From the cell containing the given text, extract its center point as (x, y) coordinate. 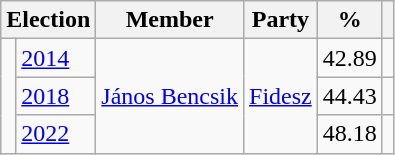
44.43 (350, 96)
Member (170, 20)
2018 (56, 96)
Party (281, 20)
42.89 (350, 58)
Fidesz (281, 96)
Election (48, 20)
2022 (56, 134)
48.18 (350, 134)
2014 (56, 58)
% (350, 20)
János Bencsik (170, 96)
